Identify which cell holds the provided text, then report its (x, y) central coordinate. 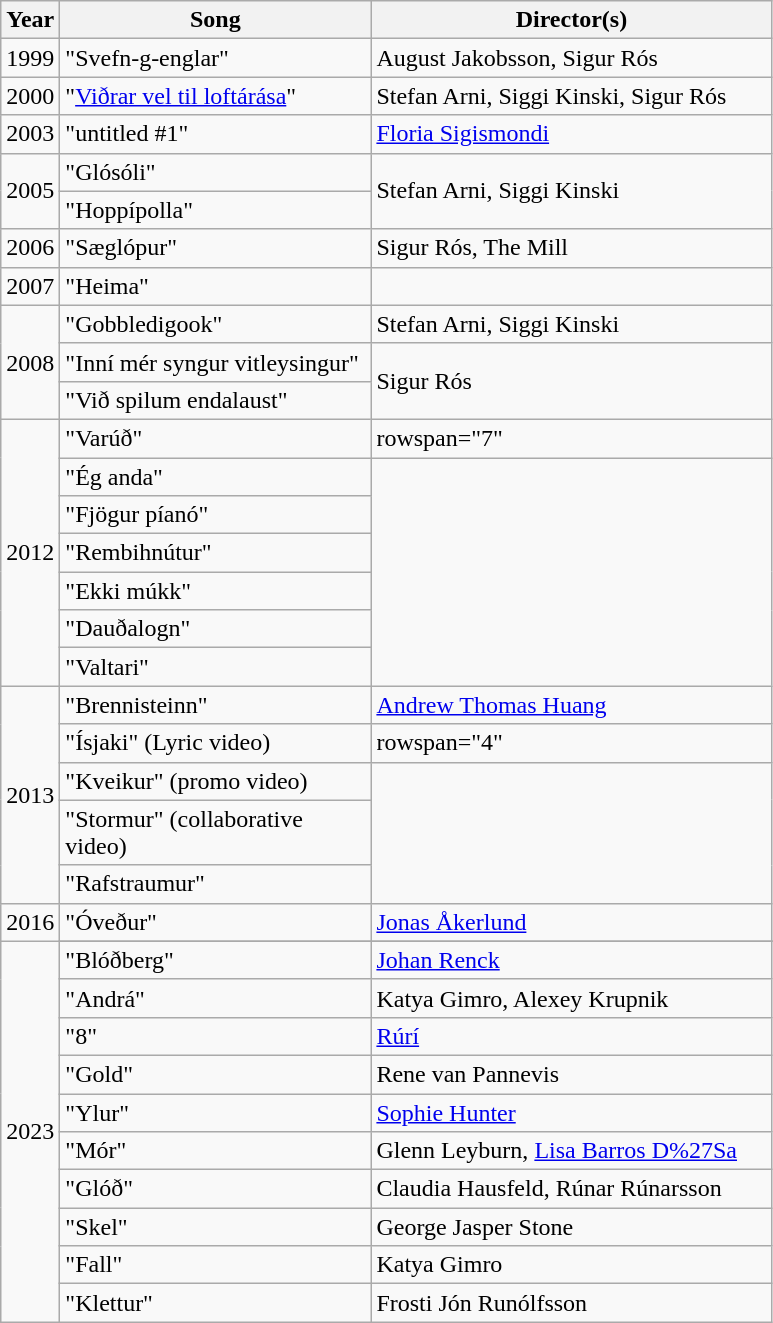
2016 (30, 922)
Andrew Thomas Huang (572, 705)
rowspan="4" (572, 743)
Katya Gimro (572, 1265)
"Rembihnútur" (216, 553)
Johan Renck (572, 960)
2005 (30, 191)
Stefan Arni, Siggi Kinski, Sigur Rós (572, 96)
Claudia Hausfeld, Rúnar Rúnarsson (572, 1189)
Jonas Åkerlund (572, 922)
"Kveikur" (promo video) (216, 781)
2000 (30, 96)
"Rafstraumur" (216, 884)
"Blóðberg" (216, 960)
Director(s) (572, 20)
August Jakobsson, Sigur Rós (572, 58)
"Glósóli" (216, 172)
Floria Sigismondi (572, 134)
"Brennisteinn" (216, 705)
"Fjögur píanó" (216, 515)
"Sæglópur" (216, 248)
2023 (30, 1132)
"Fall" (216, 1265)
2007 (30, 286)
"Skel" (216, 1227)
"Við spilum endalaust" (216, 400)
Glenn Leyburn, Lisa Barros D%27Sa (572, 1151)
2003 (30, 134)
Rúrí (572, 1036)
2008 (30, 362)
"Inní mér syngur vitleysingur" (216, 362)
"Ekki múkk" (216, 591)
Year (30, 20)
"Svefn-g-englar" (216, 58)
"Andrá" (216, 998)
"Ylur" (216, 1113)
"Klettur" (216, 1303)
rowspan="7" (572, 438)
2012 (30, 552)
"Ísjaki" (Lyric video) (216, 743)
"Valtari" (216, 667)
"untitled #1" (216, 134)
2006 (30, 248)
Sigur Rós (572, 381)
Sigur Rós, The Mill (572, 248)
"Glóð" (216, 1189)
1999 (30, 58)
"Mór" (216, 1151)
"Heima" (216, 286)
"Óveður" (216, 922)
"Stormur" (collaborative video) (216, 832)
"Gold" (216, 1074)
"Viðrar vel til loftárása" (216, 96)
"Ég anda" (216, 477)
"Varúð" (216, 438)
Song (216, 20)
Frosti Jón Runólfsson (572, 1303)
"8" (216, 1036)
Rene van Pannevis (572, 1074)
George Jasper Stone (572, 1227)
2013 (30, 794)
"Hoppípolla" (216, 210)
"Gobbledigook" (216, 324)
Katya Gimro, Alexey Krupnik (572, 998)
Sophie Hunter (572, 1113)
"Dauðalogn" (216, 629)
